Pinpoint the cell where the given text exists, returning its (x, y) midpoint coordinate. 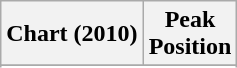
PeakPosition (190, 34)
Chart (2010) (72, 34)
